Capture the cell that displays the provided text and extract its [X, Y] central coordinate. 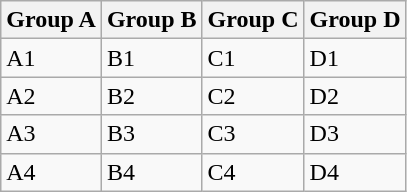
D3 [355, 134]
C3 [253, 134]
D2 [355, 96]
B2 [152, 96]
D4 [355, 172]
C1 [253, 58]
Group D [355, 20]
C2 [253, 96]
Group B [152, 20]
Group C [253, 20]
B4 [152, 172]
C4 [253, 172]
B1 [152, 58]
B3 [152, 134]
D1 [355, 58]
A2 [52, 96]
A4 [52, 172]
A1 [52, 58]
Group A [52, 20]
A3 [52, 134]
